For the text-containing cell, return its midpoint in [X, Y] coordinate format. 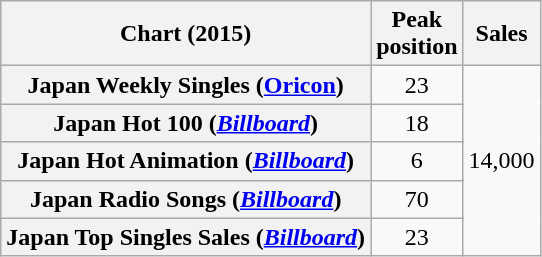
Japan Hot Animation (Billboard) [186, 161]
Japan Top Singles Sales (Billboard) [186, 237]
70 [417, 199]
18 [417, 123]
Japan Radio Songs (Billboard) [186, 199]
Chart (2015) [186, 34]
Sales [502, 34]
Japan Hot 100 (Billboard) [186, 123]
6 [417, 161]
Japan Weekly Singles (Oricon) [186, 85]
14,000 [502, 161]
Peakposition [417, 34]
